Capture the cell that displays the provided text and extract its (x, y) central coordinate. 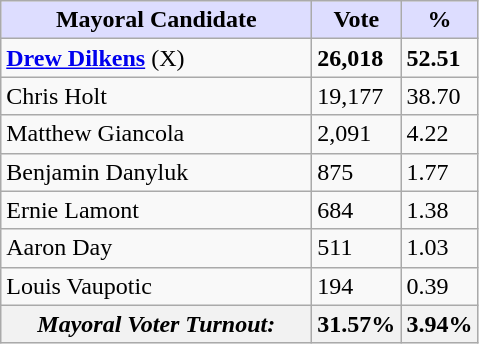
31.57% (356, 324)
19,177 (356, 96)
38.70 (440, 96)
Ernie Lamont (156, 210)
26,018 (356, 58)
Louis Vaupotic (156, 286)
% (440, 20)
Mayoral Candidate (156, 20)
52.51 (440, 58)
Benjamin Danyluk (156, 172)
511 (356, 248)
4.22 (440, 134)
1.77 (440, 172)
Aaron Day (156, 248)
0.39 (440, 286)
194 (356, 286)
Matthew Giancola (156, 134)
Chris Holt (156, 96)
Mayoral Voter Turnout: (156, 324)
3.94% (440, 324)
Vote (356, 20)
1.03 (440, 248)
684 (356, 210)
875 (356, 172)
1.38 (440, 210)
2,091 (356, 134)
Drew Dilkens (X) (156, 58)
